Identify which cell holds the provided text, then report its (X, Y) central coordinate. 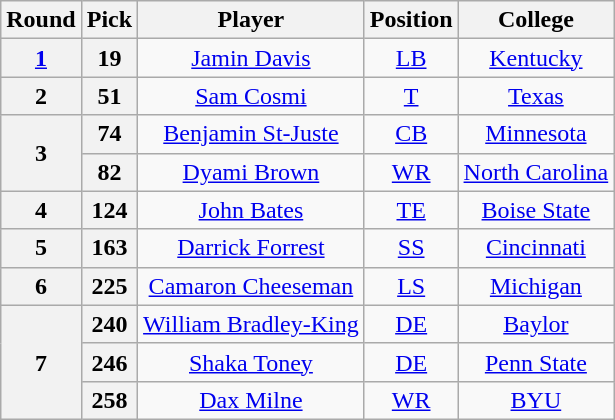
7 (41, 362)
Pick (109, 20)
Jamin Davis (252, 58)
Camaron Cheeseman (252, 286)
82 (109, 172)
TE (411, 210)
74 (109, 134)
North Carolina (536, 172)
Kentucky (536, 58)
Boise State (536, 210)
Texas (536, 96)
T (411, 96)
Baylor (536, 324)
SS (411, 248)
5 (41, 248)
College (536, 20)
BYU (536, 400)
1 (41, 58)
CB (411, 134)
163 (109, 248)
Cincinnati (536, 248)
2 (41, 96)
Minnesota (536, 134)
19 (109, 58)
225 (109, 286)
Darrick Forrest (252, 248)
Dax Milne (252, 400)
Round (41, 20)
Michigan (536, 286)
6 (41, 286)
Benjamin St-Juste (252, 134)
Shaka Toney (252, 362)
Player (252, 20)
124 (109, 210)
3 (41, 153)
Position (411, 20)
Sam Cosmi (252, 96)
240 (109, 324)
258 (109, 400)
Dyami Brown (252, 172)
William Bradley-King (252, 324)
LB (411, 58)
LS (411, 286)
4 (41, 210)
246 (109, 362)
Penn State (536, 362)
John Bates (252, 210)
51 (109, 96)
